Extract the (x, y) coordinate from the center of the cell holding the provided text.  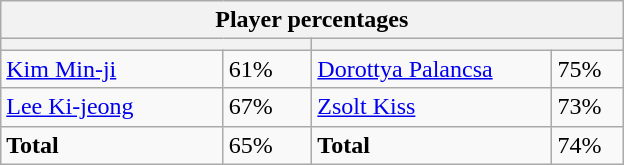
65% (268, 145)
Kim Min-ji (112, 69)
Player percentages (312, 20)
Lee Ki-jeong (112, 107)
Dorottya Palancsa (432, 69)
67% (268, 107)
61% (268, 69)
73% (588, 107)
75% (588, 69)
74% (588, 145)
Zsolt Kiss (432, 107)
